Search for the cell housing the specified text and yield its [X, Y] center coordinate. 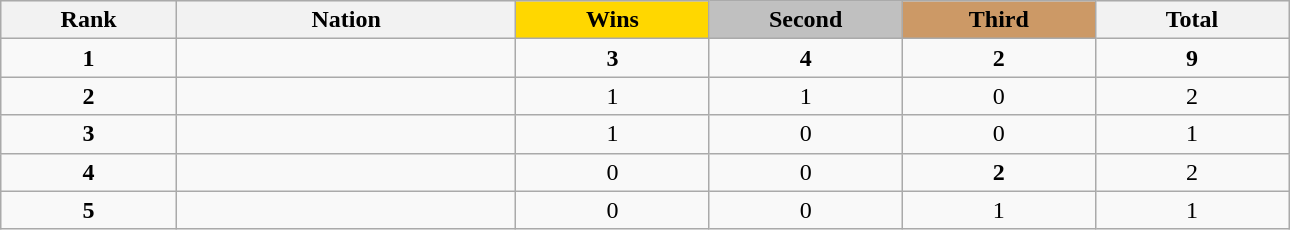
Wins [612, 20]
9 [1192, 58]
Second [806, 20]
Rank [89, 20]
Total [1192, 20]
Nation [346, 20]
Third [998, 20]
5 [89, 210]
